Return the [x, y] coordinate for the center point of the cell that contains the specified text.  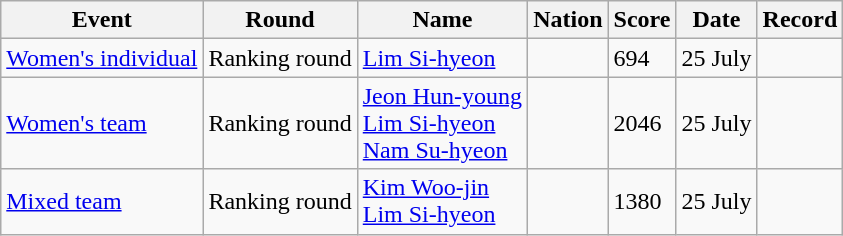
Women's individual [102, 58]
Lim Si-hyeon [442, 58]
2046 [642, 123]
Score [642, 20]
694 [642, 58]
Women's team [102, 123]
Nation [568, 20]
1380 [642, 202]
Date [716, 20]
Kim Woo-jinLim Si-hyeon [442, 202]
Round [280, 20]
Jeon Hun-youngLim Si-hyeonNam Su-hyeon [442, 123]
Name [442, 20]
Event [102, 20]
Record [800, 20]
Mixed team [102, 202]
